Extract the (X, Y) coordinate from the center of the cell holding the provided text.  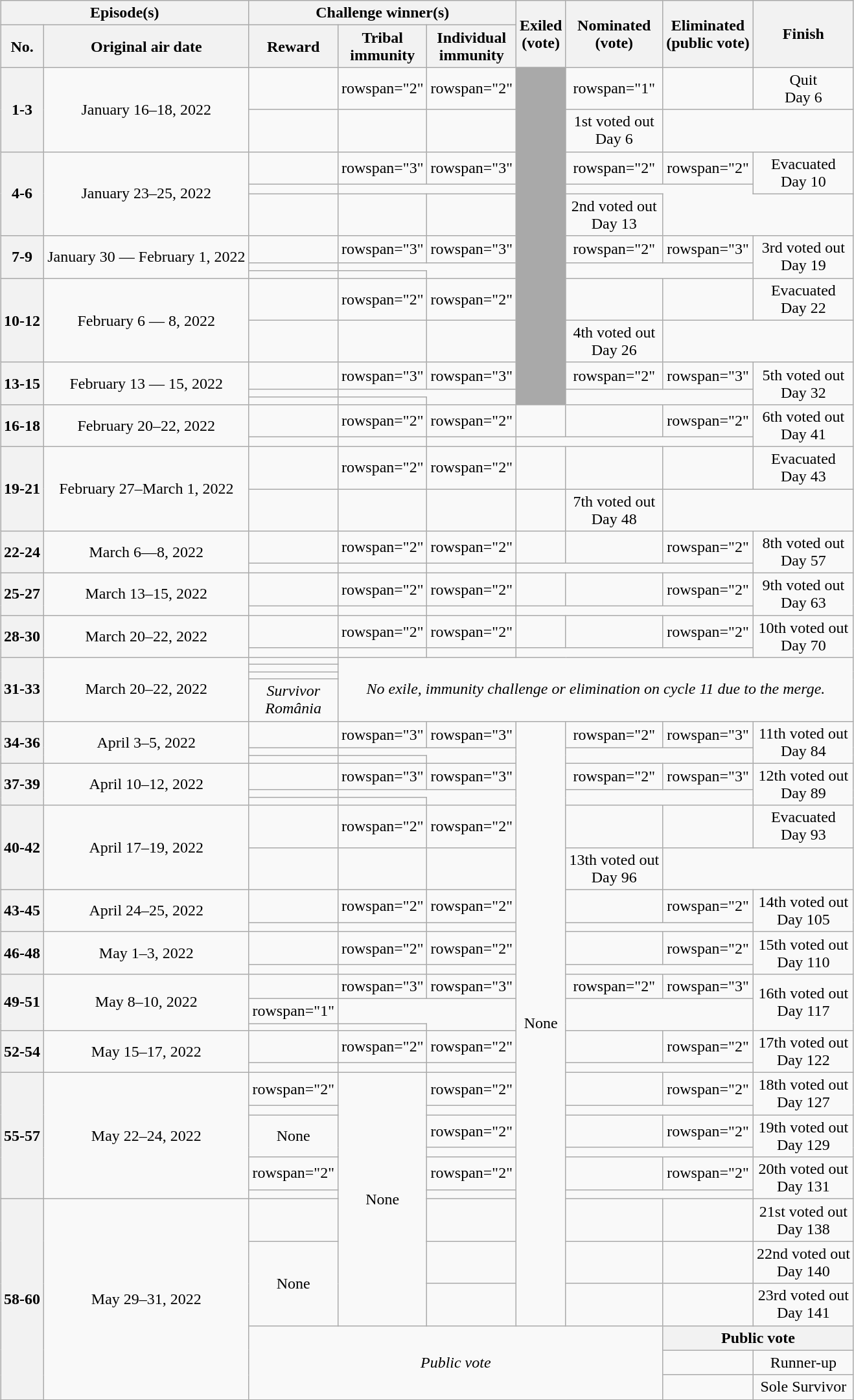
21st voted out Day 138 (803, 1221)
22-24 (22, 552)
13th voted out Day 96 (614, 868)
13-15 (22, 384)
52-54 (22, 1052)
9th voted out Day 63 (803, 595)
19-21 (22, 488)
February 6 — 8, 2022 (146, 320)
8th voted out Day 57 (803, 552)
34-36 (22, 742)
20th voted out Day 131 (803, 1178)
17th voted out Day 122 (803, 1052)
7th voted out Day 48 (614, 509)
Survivor România (294, 700)
April 24–25, 2022 (146, 911)
10-12 (22, 320)
April 3–5, 2022 (146, 742)
May 15–17, 2022 (146, 1052)
Quit Day 6 (803, 88)
February 20–22, 2022 (146, 425)
46-48 (22, 952)
31-33 (22, 689)
19th voted out Day 129 (803, 1136)
4th voted out Day 26 (614, 341)
40-42 (22, 847)
37-39 (22, 784)
Sole Survivor (803, 1387)
Evacuated Day 93 (803, 827)
1st voted out Day 6 (614, 131)
Exiled (vote) (540, 34)
11th voted out Day 84 (803, 742)
22nd voted out Day 140 (803, 1262)
28-30 (22, 636)
12th voted out Day 89 (803, 784)
25-27 (22, 595)
7-9 (22, 257)
January 30 — February 1, 2022 (146, 257)
May 8–10, 2022 (146, 1002)
April 10–12, 2022 (146, 784)
Nominated (vote) (614, 34)
Runner-up (803, 1362)
6th voted out Day 41 (803, 425)
16th voted out Day 117 (803, 1002)
No. (22, 47)
Finish (803, 34)
Tribal immunity (382, 47)
55-57 (22, 1136)
Individual immunity (472, 47)
March 13–15, 2022 (146, 595)
18th voted out Day 127 (803, 1094)
16-18 (22, 425)
Challenge winner(s) (382, 13)
Evacuated Day 43 (803, 468)
14th voted out Day 105 (803, 911)
49-51 (22, 1002)
March 6—8, 2022 (146, 552)
23rd voted out Day 141 (803, 1305)
Episode(s) (124, 13)
Evacuated Day 10 (803, 172)
January 16–18, 2022 (146, 109)
43-45 (22, 911)
Original air date (146, 47)
May 1–3, 2022 (146, 952)
58-60 (22, 1300)
Evacuated Day 22 (803, 299)
January 23–25, 2022 (146, 194)
3rd voted out Day 19 (803, 257)
15th voted out Day 110 (803, 952)
Eliminated (public vote) (708, 34)
1-3 (22, 109)
February 13 — 15, 2022 (146, 384)
May 22–24, 2022 (146, 1136)
No exile, immunity challenge or elimination on cycle 11 due to the merge. (595, 689)
Reward (294, 47)
10th voted out Day 70 (803, 636)
5th voted out Day 32 (803, 384)
May 29–31, 2022 (146, 1300)
4-6 (22, 194)
2nd voted out Day 13 (614, 215)
February 27–March 1, 2022 (146, 488)
April 17–19, 2022 (146, 847)
